Pinpoint the cell where the given text exists, returning its [x, y] midpoint coordinate. 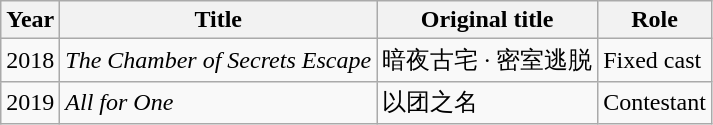
Year [30, 20]
Contestant [655, 102]
暗夜古宅 · 密室逃脱 [488, 60]
Original title [488, 20]
Role [655, 20]
All for One [218, 102]
以团之名 [488, 102]
The Chamber of Secrets Escape [218, 60]
2019 [30, 102]
Fixed cast [655, 60]
2018 [30, 60]
Title [218, 20]
